From the cell containing the given text, extract its center point as [X, Y] coordinate. 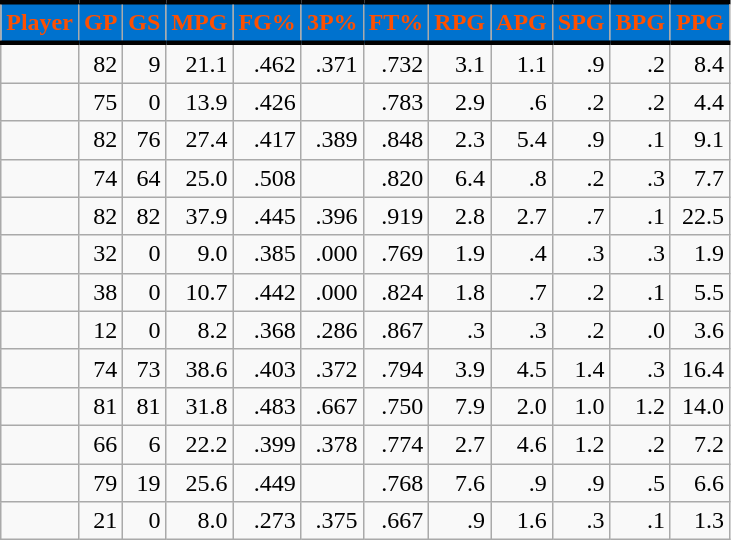
RPG [460, 22]
1.1 [522, 63]
76 [144, 140]
10.7 [200, 292]
38 [100, 292]
73 [144, 368]
25.6 [200, 483]
27.4 [200, 140]
12 [100, 330]
8.4 [700, 63]
BPG [640, 22]
21.1 [200, 63]
6.6 [700, 483]
.783 [396, 102]
38.6 [200, 368]
16.4 [700, 368]
7.6 [460, 483]
.824 [396, 292]
6 [144, 444]
7.2 [700, 444]
.273 [267, 521]
.774 [396, 444]
75 [100, 102]
FG% [267, 22]
.0 [640, 330]
32 [100, 254]
8.0 [200, 521]
.794 [396, 368]
.848 [396, 140]
66 [100, 444]
.867 [396, 330]
.426 [267, 102]
79 [100, 483]
3.9 [460, 368]
.385 [267, 254]
19 [144, 483]
14.0 [700, 406]
1.3 [700, 521]
9.0 [200, 254]
.8 [522, 178]
22.5 [700, 216]
.6 [522, 102]
APG [522, 22]
4.6 [522, 444]
.768 [396, 483]
22.2 [200, 444]
.442 [267, 292]
.5 [640, 483]
.4 [522, 254]
9 [144, 63]
.403 [267, 368]
3P% [332, 22]
13.9 [200, 102]
Player [40, 22]
.483 [267, 406]
.371 [332, 63]
64 [144, 178]
5.4 [522, 140]
.462 [267, 63]
7.7 [700, 178]
.732 [396, 63]
MPG [200, 22]
2.8 [460, 216]
.286 [332, 330]
37.9 [200, 216]
FT% [396, 22]
.372 [332, 368]
4.4 [700, 102]
.378 [332, 444]
5.5 [700, 292]
.750 [396, 406]
7.9 [460, 406]
25.0 [200, 178]
21 [100, 521]
.449 [267, 483]
GP [100, 22]
.769 [396, 254]
GS [144, 22]
1.4 [581, 368]
2.0 [522, 406]
.508 [267, 178]
.399 [267, 444]
31.8 [200, 406]
8.2 [200, 330]
3.6 [700, 330]
SPG [581, 22]
.445 [267, 216]
.417 [267, 140]
2.3 [460, 140]
3.1 [460, 63]
6.4 [460, 178]
.820 [396, 178]
.396 [332, 216]
2.9 [460, 102]
.375 [332, 521]
1.8 [460, 292]
1.6 [522, 521]
4.5 [522, 368]
1.0 [581, 406]
.368 [267, 330]
9.1 [700, 140]
PPG [700, 22]
.919 [396, 216]
.389 [332, 140]
